Locate the cell with the specified text and output its [X, Y] center coordinate. 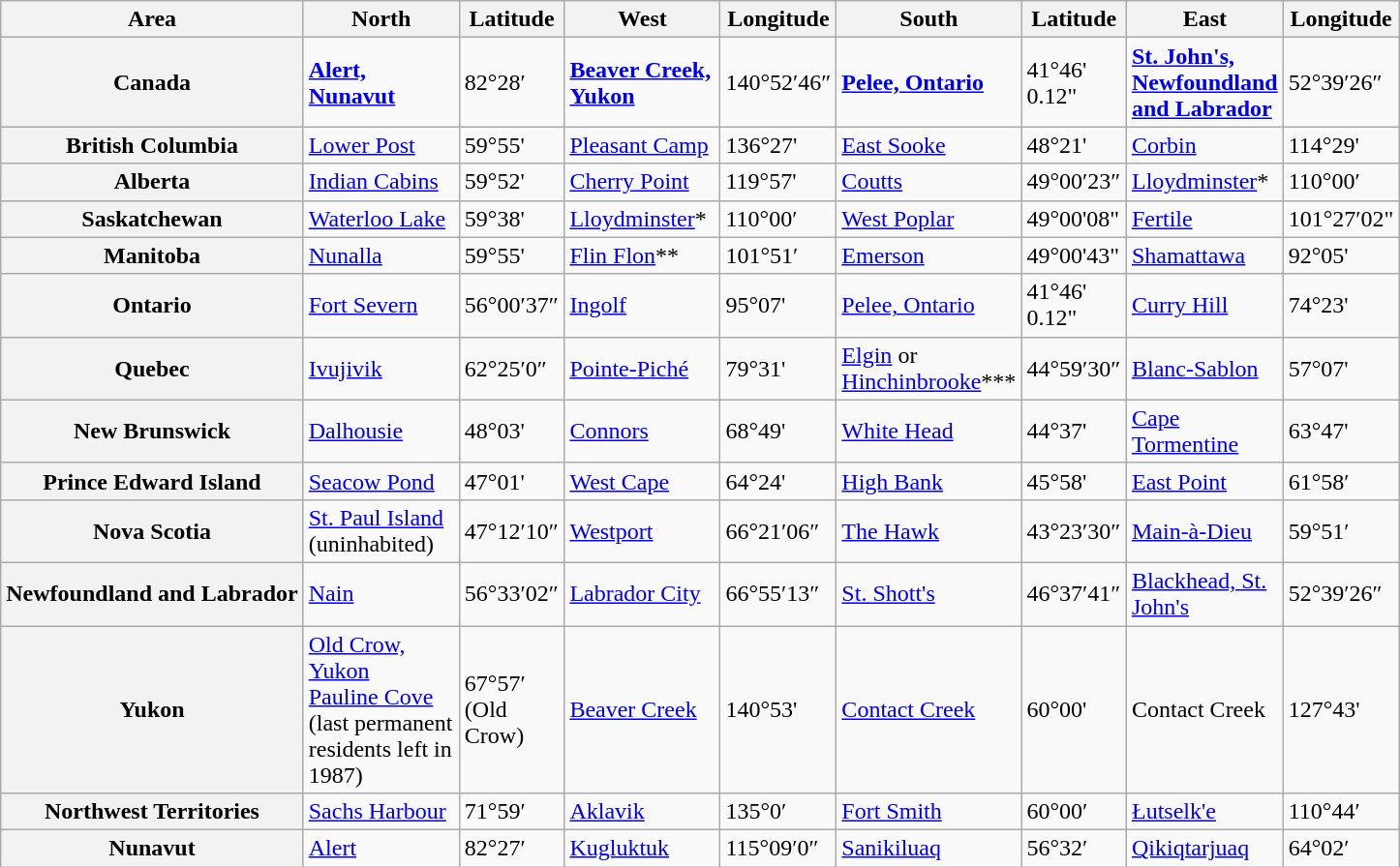
56°32′ [1075, 849]
56°33′02″ [511, 594]
48°21' [1075, 145]
74°23' [1341, 306]
45°58' [1075, 481]
119°57' [778, 182]
White Head [929, 432]
Northwest Territories [152, 812]
Shamattawa [1204, 255]
Labrador City [643, 594]
Newfoundland and Labrador [152, 594]
135°0′ [778, 812]
61°58′ [1341, 481]
68°49' [778, 432]
Alberta [152, 182]
Yukon [152, 708]
Indian Cabins [381, 182]
101°51′ [778, 255]
Area [152, 19]
44°37' [1075, 432]
Connors [643, 432]
Fort Smith [929, 812]
Pointe-Piché [643, 368]
Ontario [152, 306]
Nunalla [381, 255]
Łutselk'e [1204, 812]
82°28′ [511, 82]
Blanc-Sablon [1204, 368]
140°52′46″ [778, 82]
Nain [381, 594]
49°00'08" [1075, 219]
95°07' [778, 306]
New Brunswick [152, 432]
67°57′ (Old Crow) [511, 708]
Aklavik [643, 812]
Qikiqtarjuaq [1204, 849]
Manitoba [152, 255]
110°44′ [1341, 812]
Corbin [1204, 145]
60°00' [1075, 708]
59°52' [511, 182]
101°27′02" [1341, 219]
115°09′0″ [778, 849]
57°07' [1341, 368]
Beaver Creek, Yukon [643, 82]
136°27' [778, 145]
Seacow Pond [381, 481]
Quebec [152, 368]
Canada [152, 82]
St. John's, Newfoundland and Labrador [1204, 82]
43°23′30″ [1075, 530]
Main-à-Dieu [1204, 530]
Cherry Point [643, 182]
Blackhead, St. John's [1204, 594]
Sanikiluaq [929, 849]
Fertile [1204, 219]
44°59′30″ [1075, 368]
Ingolf [643, 306]
47°01' [511, 481]
59°38' [511, 219]
Saskatchewan [152, 219]
Ivujivik [381, 368]
140°53' [778, 708]
92°05' [1341, 255]
Emerson [929, 255]
82°27′ [511, 849]
Beaver Creek [643, 708]
Flin Flon** [643, 255]
Old Crow, YukonPauline Cove (last permanent residents left in 1987) [381, 708]
East [1204, 19]
49°00'43" [1075, 255]
Waterloo Lake [381, 219]
Fort Severn [381, 306]
114°29' [1341, 145]
West [643, 19]
49°00′23″ [1075, 182]
Nunavut [152, 849]
48°03' [511, 432]
56°00′37″ [511, 306]
Elgin or Hinchinbrooke*** [929, 368]
Coutts [929, 182]
79°31' [778, 368]
64°24' [778, 481]
60°00′ [1075, 812]
High Bank [929, 481]
Prince Edward Island [152, 481]
Curry Hill [1204, 306]
St. Shott's [929, 594]
59°51′ [1341, 530]
South [929, 19]
62°25′0″ [511, 368]
64°02′ [1341, 849]
127°43' [1341, 708]
Lower Post [381, 145]
Westport [643, 530]
Kugluktuk [643, 849]
46°37′41″ [1075, 594]
Nova Scotia [152, 530]
The Hawk [929, 530]
Alert [381, 849]
Sachs Harbour [381, 812]
North [381, 19]
63°47' [1341, 432]
Dalhousie [381, 432]
Pleasant Camp [643, 145]
East Point [1204, 481]
66°21′06″ [778, 530]
47°12′10″ [511, 530]
66°55′13″ [778, 594]
St. Paul Island (uninhabited) [381, 530]
West Cape [643, 481]
West Poplar [929, 219]
71°59′ [511, 812]
British Columbia [152, 145]
Alert, Nunavut [381, 82]
Cape Tormentine [1204, 432]
East Sooke [929, 145]
